Output the [X, Y] coordinate of the center of the cell containing the given text.  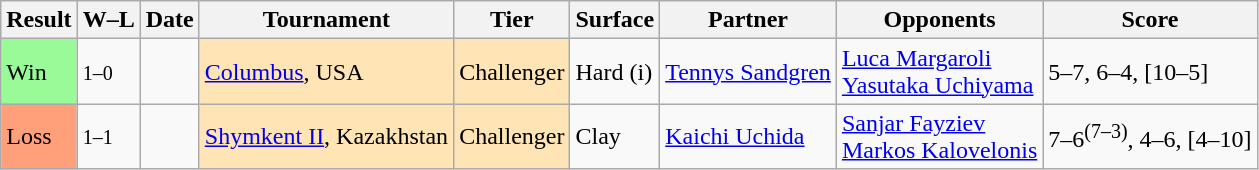
Luca Margaroli Yasutaka Uchiyama [939, 72]
Opponents [939, 20]
Win [39, 72]
Tier [512, 20]
Loss [39, 136]
Tournament [326, 20]
Sanjar Fayziev Markos Kalovelonis [939, 136]
Shymkent II, Kazakhstan [326, 136]
W–L [108, 20]
Columbus, USA [326, 72]
Result [39, 20]
5–7, 6–4, [10–5] [1150, 72]
Clay [615, 136]
Date [170, 20]
7–6(7–3), 4–6, [4–10] [1150, 136]
Kaichi Uchida [748, 136]
Score [1150, 20]
1–1 [108, 136]
Tennys Sandgren [748, 72]
Surface [615, 20]
Hard (i) [615, 72]
1–0 [108, 72]
Partner [748, 20]
